Detect which cell encompasses the target text, then output its (X, Y) center coordinate. 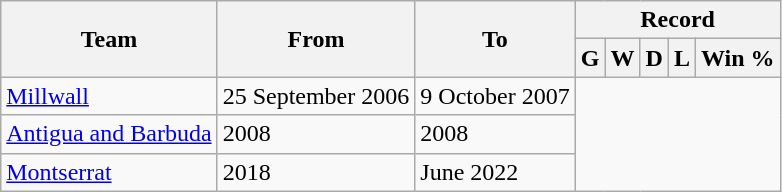
25 September 2006 (316, 96)
Montserrat (109, 172)
Record (678, 20)
June 2022 (495, 172)
G (590, 58)
Antigua and Barbuda (109, 134)
L (682, 58)
9 October 2007 (495, 96)
W (622, 58)
Millwall (109, 96)
Win % (738, 58)
2018 (316, 172)
D (654, 58)
To (495, 39)
From (316, 39)
Team (109, 39)
